Return (X, Y) of the center of cell containing provided text 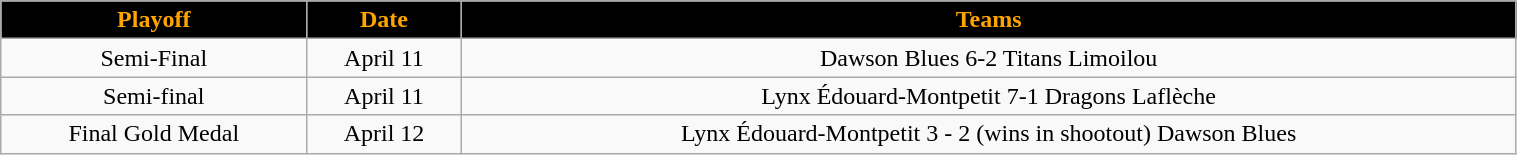
Semi-final (154, 96)
Lynx Édouard-Montpetit 7-1 Dragons Laflèche (988, 96)
April 12 (384, 134)
Date (384, 20)
Lynx Édouard-Montpetit 3 - 2 (wins in shootout) Dawson Blues (988, 134)
Semi-Final (154, 58)
Playoff (154, 20)
Final Gold Medal (154, 134)
Dawson Blues 6-2 Titans Limoilou (988, 58)
Teams (988, 20)
